For the text-containing cell, return its midpoint in (X, Y) coordinate format. 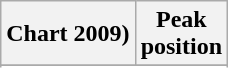
Chart 2009) (68, 34)
Peakposition (181, 34)
